Pinpoint the cell where the given text exists, returning its [X, Y] midpoint coordinate. 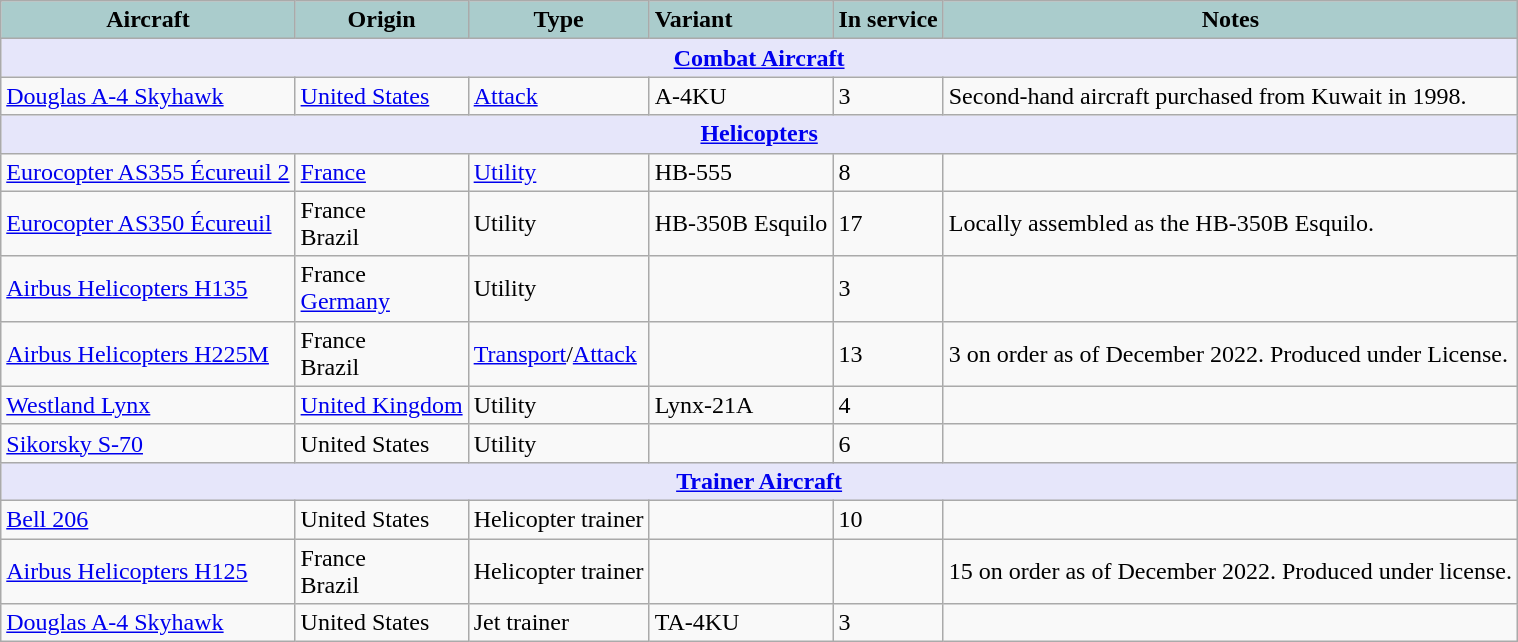
Bell 206 [148, 519]
13 [888, 354]
Eurocopter AS355 Écureuil 2 [148, 172]
17 [888, 224]
Sikorsky S-70 [148, 443]
Lynx-21A [741, 405]
Airbus Helicopters H225M [148, 354]
A-4KU [741, 96]
8 [888, 172]
3 on order as of December 2022. Produced under License. [1230, 354]
Variant [741, 20]
Airbus Helicopters H135 [148, 288]
Trainer Aircraft [760, 481]
Aircraft [148, 20]
6 [888, 443]
Attack [558, 96]
Origin [382, 20]
10 [888, 519]
Combat Aircraft [760, 58]
HB-350B Esquilo [741, 224]
Eurocopter AS350 Écureuil [148, 224]
Transport/Attack [558, 354]
Notes [1230, 20]
Locally assembled as the HB-350B Esquilo. [1230, 224]
Helicopters [760, 134]
Second-hand aircraft purchased from Kuwait in 1998. [1230, 96]
TA-4KU [741, 623]
HB-555 [741, 172]
In service [888, 20]
United Kingdom [382, 405]
15 on order as of December 2022. Produced under license. [1230, 570]
Type [558, 20]
4 [888, 405]
FranceGermany [382, 288]
Airbus Helicopters H125 [148, 570]
France [382, 172]
Westland Lynx [148, 405]
Jet trainer [558, 623]
